From the cell containing the given text, extract its center point as (x, y) coordinate. 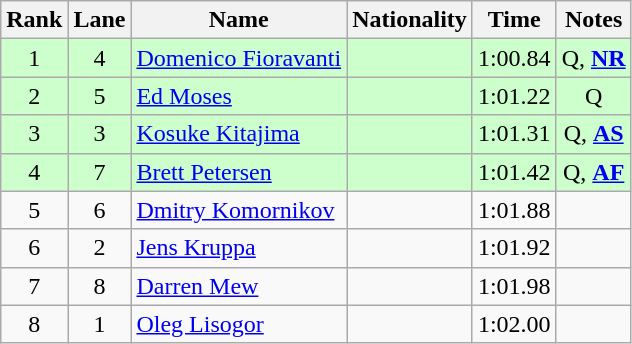
Rank (34, 20)
Ed Moses (239, 96)
Dmitry Komornikov (239, 210)
Domenico Fioravanti (239, 58)
1:02.00 (514, 324)
Q (594, 96)
Jens Kruppa (239, 248)
1:01.98 (514, 286)
Darren Mew (239, 286)
Brett Petersen (239, 172)
1:01.92 (514, 248)
Kosuke Kitajima (239, 134)
1:01.88 (514, 210)
Lane (100, 20)
Time (514, 20)
1:01.42 (514, 172)
Nationality (410, 20)
Notes (594, 20)
Q, NR (594, 58)
Name (239, 20)
1:01.22 (514, 96)
Oleg Lisogor (239, 324)
Q, AS (594, 134)
1:01.31 (514, 134)
Q, AF (594, 172)
1:00.84 (514, 58)
